Find where the given text appears and provide that cell's center as (X, Y) coordinate. 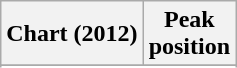
Peakposition (189, 34)
Chart (2012) (72, 34)
